Scan for the cell matching the given text and deliver its [X, Y] coordinate at center. 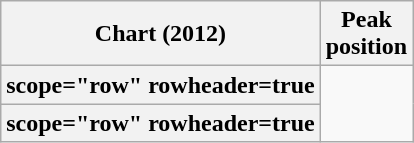
Chart (2012) [160, 34]
Peakposition [366, 34]
